Scan for the cell matching the given text and deliver its (x, y) coordinate at center. 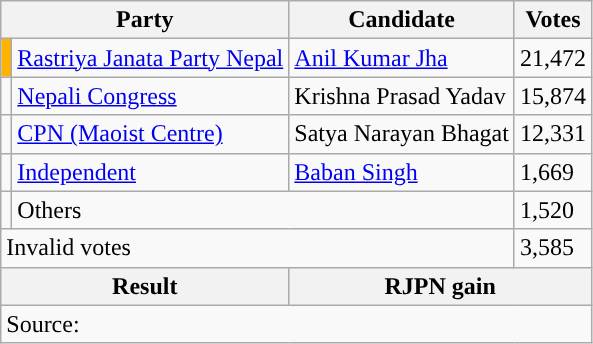
Source: (296, 324)
21,472 (552, 58)
Votes (552, 20)
Party (145, 20)
1,520 (552, 210)
Satya Narayan Bhagat (402, 134)
CPN (Maoist Centre) (150, 134)
Candidate (402, 20)
Krishna Prasad Yadav (402, 96)
Nepali Congress (150, 96)
1,669 (552, 172)
12,331 (552, 134)
Others (264, 210)
15,874 (552, 96)
Anil Kumar Jha (402, 58)
3,585 (552, 248)
Independent (150, 172)
Baban Singh (402, 172)
Invalid votes (258, 248)
Rastriya Janata Party Nepal (150, 58)
Result (145, 286)
RJPN gain (440, 286)
